Output the [X, Y] coordinate of the center of the cell containing the given text.  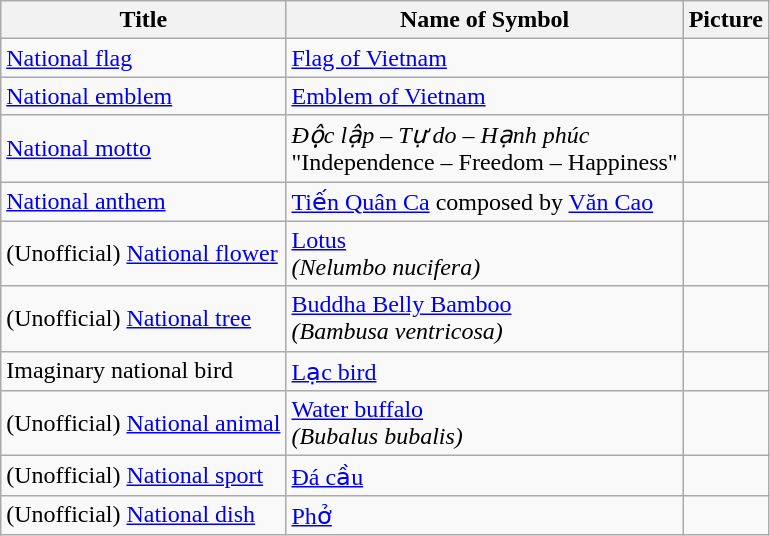
Title [144, 20]
Flag of Vietnam [484, 58]
(Unofficial) National sport [144, 476]
Imaginary national bird [144, 371]
Đá cầu [484, 476]
Lạc bird [484, 371]
Emblem of Vietnam [484, 96]
Phở [484, 515]
(Unofficial) National dish [144, 515]
Buddha Belly Bamboo(Bambusa ventricosa) [484, 318]
(Unofficial) National tree [144, 318]
(Unofficial) National flower [144, 254]
Name of Symbol [484, 20]
Water buffalo(Bubalus bubalis) [484, 424]
Độc lập – Tự do – Hạnh phúc"Independence – Freedom – Happiness" [484, 148]
Lotus(Nelumbo nucifera) [484, 254]
National anthem [144, 202]
Picture [726, 20]
National flag [144, 58]
National motto [144, 148]
(Unofficial) National animal [144, 424]
Tiến Quân Ca composed by Văn Cao [484, 202]
National emblem [144, 96]
